Determine the (X, Y) coordinate at the center of the cell enclosing the given text.  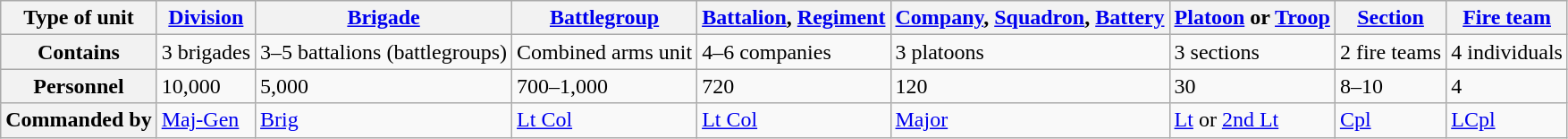
10,000 (206, 86)
Contains (79, 52)
4 individuals (1507, 52)
8–10 (1390, 86)
Maj-Gen (206, 120)
Company, Squadron, Battery (1030, 18)
Combined arms unit (604, 52)
Brigade (384, 18)
Section (1390, 18)
2 fire teams (1390, 52)
Fire team (1507, 18)
Battlegroup (604, 18)
Battalion, Regiment (794, 18)
Division (206, 18)
3–5 battalions (battlegroups) (384, 52)
4 (1507, 86)
3 brigades (206, 52)
Cpl (1390, 120)
3 platoons (1030, 52)
Brig (384, 120)
3 sections (1252, 52)
30 (1252, 86)
LCpl (1507, 120)
Major (1030, 120)
Commanded by (79, 120)
700–1,000 (604, 86)
Platoon or Troop (1252, 18)
Type of unit (79, 18)
120 (1030, 86)
Lt or 2nd Lt (1252, 120)
Personnel (79, 86)
5,000 (384, 86)
4–6 companies (794, 52)
720 (794, 86)
